Find where the given text appears and provide that cell's center as (X, Y) coordinate. 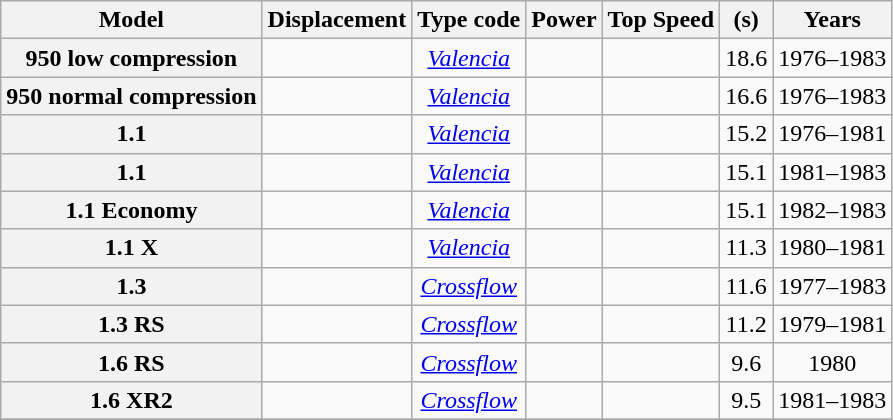
1980–1981 (832, 248)
1.6 XR2 (132, 400)
1.3 RS (132, 324)
Type code (469, 20)
Years (832, 20)
(s) (746, 20)
9.6 (746, 362)
11.3 (746, 248)
9.5 (746, 400)
Top Speed (661, 20)
11.2 (746, 324)
1976–1981 (832, 134)
1.3 (132, 286)
18.6 (746, 58)
1.1 Economy (132, 210)
15.2 (746, 134)
11.6 (746, 286)
950 low compression (132, 58)
1.1 X (132, 248)
1982–1983 (832, 210)
Model (132, 20)
1979–1981 (832, 324)
1.6 RS (132, 362)
1980 (832, 362)
Displacement (337, 20)
Power (564, 20)
1977–1983 (832, 286)
16.6 (746, 96)
950 normal compression (132, 96)
